Return the [x, y] coordinate for the center point of the cell that contains the specified text.  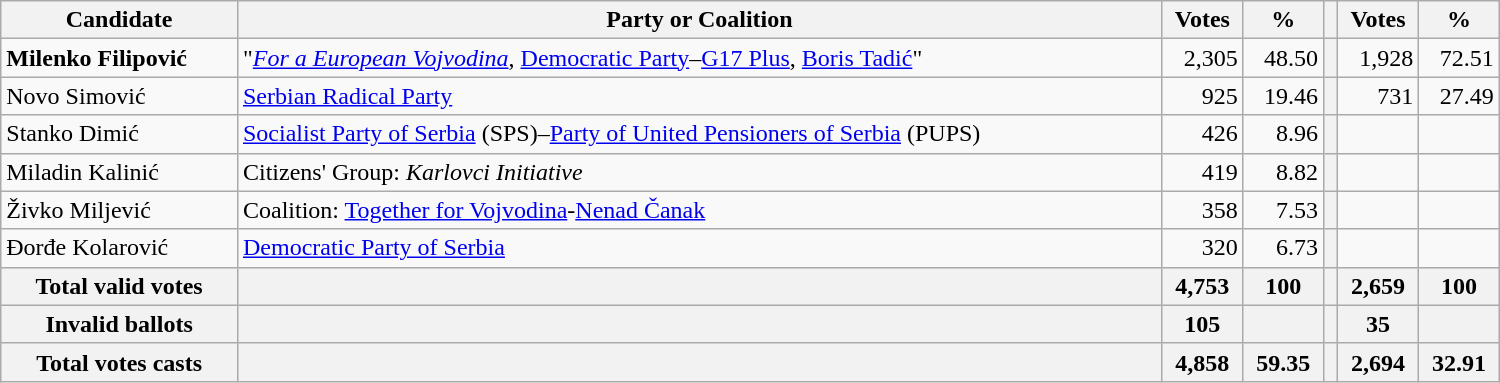
19.46 [1283, 96]
4,753 [1202, 286]
419 [1202, 172]
2,659 [1378, 286]
Citizens' Group: Karlovci Initiative [699, 172]
105 [1202, 324]
Party or Coalition [699, 20]
Socialist Party of Serbia (SPS)–Party of United Pensioners of Serbia (PUPS) [699, 134]
925 [1202, 96]
2,694 [1378, 362]
Novo Simović [120, 96]
2,305 [1202, 58]
"For a European Vojvodina, Democratic Party–G17 Plus, Boris Tadić" [699, 58]
Total valid votes [120, 286]
Miladin Kalinić [120, 172]
32.91 [1459, 362]
8.96 [1283, 134]
72.51 [1459, 58]
6.73 [1283, 248]
358 [1202, 210]
320 [1202, 248]
35 [1378, 324]
4,858 [1202, 362]
Stanko Dimić [120, 134]
27.49 [1459, 96]
7.53 [1283, 210]
Đorđe Kolarović [120, 248]
Democratic Party of Serbia [699, 248]
Candidate [120, 20]
1,928 [1378, 58]
59.35 [1283, 362]
Invalid ballots [120, 324]
Total votes casts [120, 362]
Milenko Filipović [120, 58]
Coalition: Together for Vojvodina-Nenad Čanak [699, 210]
Serbian Radical Party [699, 96]
8.82 [1283, 172]
Živko Miljević [120, 210]
48.50 [1283, 58]
731 [1378, 96]
426 [1202, 134]
